For the text-containing cell, return its midpoint in (X, Y) coordinate format. 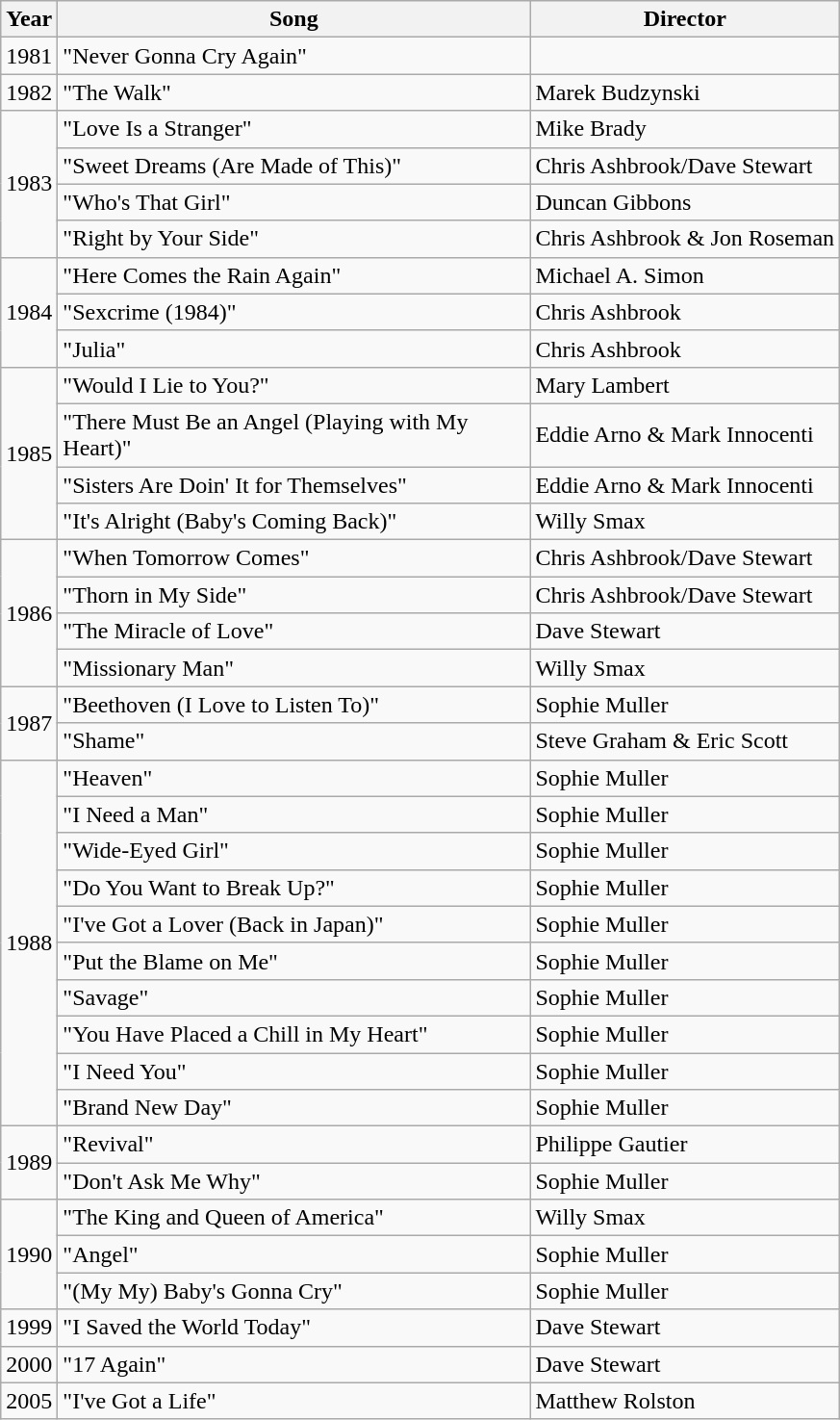
"Love Is a Stranger" (294, 129)
"Brand New Day" (294, 1108)
1981 (29, 56)
Year (29, 19)
Matthew Rolston (685, 1401)
1989 (29, 1163)
2000 (29, 1364)
"Don't Ask Me Why" (294, 1181)
Chris Ashbrook & Jon Roseman (685, 239)
Philippe Gautier (685, 1145)
Duncan Gibbons (685, 202)
"Here Comes the Rain Again" (294, 275)
"Thorn in My Side" (294, 595)
Director (685, 19)
"The King and Queen of America" (294, 1218)
"Would I Lie to You?" (294, 385)
2005 (29, 1401)
1990 (29, 1254)
"I Need a Man" (294, 814)
"(My My) Baby's Gonna Cry" (294, 1291)
1987 (29, 723)
"Never Gonna Cry Again" (294, 56)
Steve Graham & Eric Scott (685, 741)
"I've Got a Life" (294, 1401)
"Right by Your Side" (294, 239)
"When Tomorrow Comes" (294, 558)
Michael A. Simon (685, 275)
"It's Alright (Baby's Coming Back)" (294, 522)
"Heaven" (294, 778)
"Do You Want to Break Up?" (294, 888)
"Missionary Man" (294, 668)
Mary Lambert (685, 385)
"Sexcrime (1984)" (294, 312)
"Sweet Dreams (Are Made of This)" (294, 166)
1985 (29, 452)
1983 (29, 184)
"Who's That Girl" (294, 202)
"Wide-Eyed Girl" (294, 851)
"Beethoven (I Love to Listen To)" (294, 705)
"Put the Blame on Me" (294, 961)
"There Must Be an Angel (Playing with My Heart)" (294, 435)
"Revival" (294, 1145)
"I Need You" (294, 1071)
"Angel" (294, 1254)
"The Walk" (294, 92)
1986 (29, 613)
"Sisters Are Doin' It for Themselves" (294, 484)
"Shame" (294, 741)
"I Saved the World Today" (294, 1328)
"17 Again" (294, 1364)
"I've Got a Lover (Back in Japan)" (294, 924)
Song (294, 19)
1999 (29, 1328)
1984 (29, 312)
"Julia" (294, 349)
1988 (29, 943)
"Savage" (294, 997)
Marek Budzynski (685, 92)
Mike Brady (685, 129)
1982 (29, 92)
"You Have Placed a Chill in My Heart" (294, 1034)
"The Miracle of Love" (294, 632)
